Search for the cell housing the specified text and yield its [X, Y] center coordinate. 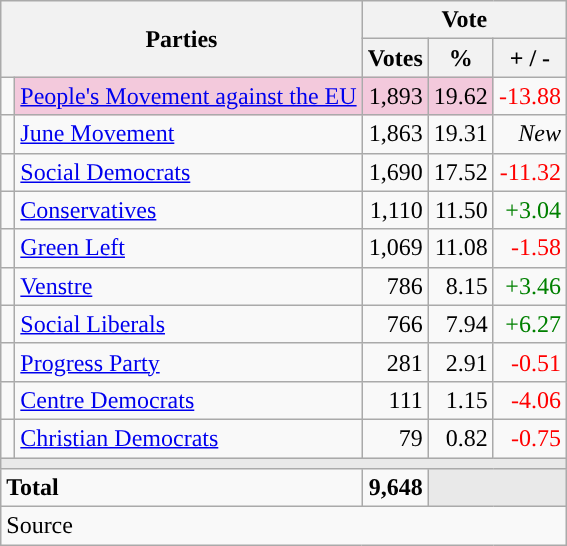
Social Democrats [188, 172]
19.62 [460, 96]
Parties [182, 39]
Votes [395, 58]
1,069 [395, 248]
Vote [464, 20]
People's Movement against the EU [188, 96]
281 [395, 362]
1,110 [395, 210]
11.50 [460, 210]
+6.27 [530, 324]
766 [395, 324]
2.91 [460, 362]
17.52 [460, 172]
1.15 [460, 400]
Centre Democrats [188, 400]
-0.75 [530, 438]
111 [395, 400]
1,863 [395, 134]
-1.58 [530, 248]
Conservatives [188, 210]
Christian Democrats [188, 438]
Venstre [188, 286]
-0.51 [530, 362]
Green Left [188, 248]
8.15 [460, 286]
1,690 [395, 172]
+3.04 [530, 210]
New [530, 134]
Total [182, 488]
19.31 [460, 134]
7.94 [460, 324]
1,893 [395, 96]
786 [395, 286]
Social Liberals [188, 324]
June Movement [188, 134]
+3.46 [530, 286]
0.82 [460, 438]
Progress Party [188, 362]
Source [284, 526]
-4.06 [530, 400]
-13.88 [530, 96]
11.08 [460, 248]
-11.32 [530, 172]
% [460, 58]
9,648 [395, 488]
79 [395, 438]
+ / - [530, 58]
